For the text-containing cell, return its midpoint in (X, Y) coordinate format. 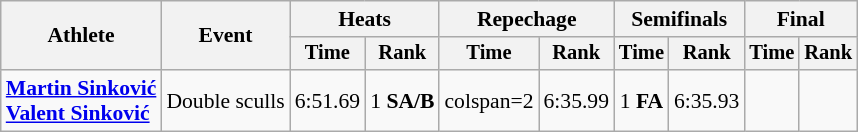
Event (225, 36)
Heats (365, 19)
Repechage (526, 19)
1 SA/B (402, 100)
Martin SinkovićValent Sinković (82, 100)
6:51.69 (328, 100)
1 FA (642, 100)
Semifinals (679, 19)
Double sculls (225, 100)
Final (800, 19)
Athlete (82, 36)
6:35.93 (706, 100)
6:35.99 (576, 100)
colspan=2 (488, 100)
